Find where the given text appears and provide that cell's center as (x, y) coordinate. 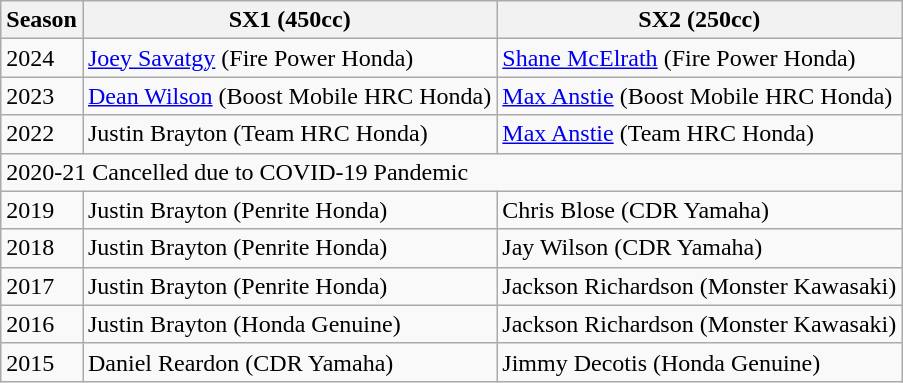
Justin Brayton (Team HRC Honda) (289, 134)
SX2 (250cc) (700, 20)
Dean Wilson (Boost Mobile HRC Honda) (289, 96)
2023 (42, 96)
Max Anstie (Boost Mobile HRC Honda) (700, 96)
Jimmy Decotis (Honda Genuine) (700, 362)
Daniel Reardon (CDR Yamaha) (289, 362)
2018 (42, 248)
2022 (42, 134)
2024 (42, 58)
2019 (42, 210)
Shane McElrath (Fire Power Honda) (700, 58)
2015 (42, 362)
Max Anstie (Team HRC Honda) (700, 134)
Justin Brayton (Honda Genuine) (289, 324)
2016 (42, 324)
Chris Blose (CDR Yamaha) (700, 210)
SX1 (450cc) (289, 20)
2017 (42, 286)
2020-21 Cancelled due to COVID-19 Pandemic (452, 172)
Season (42, 20)
Joey Savatgy (Fire Power Honda) (289, 58)
Jay Wilson (CDR Yamaha) (700, 248)
